Find where the given text appears and provide that cell's center as (x, y) coordinate. 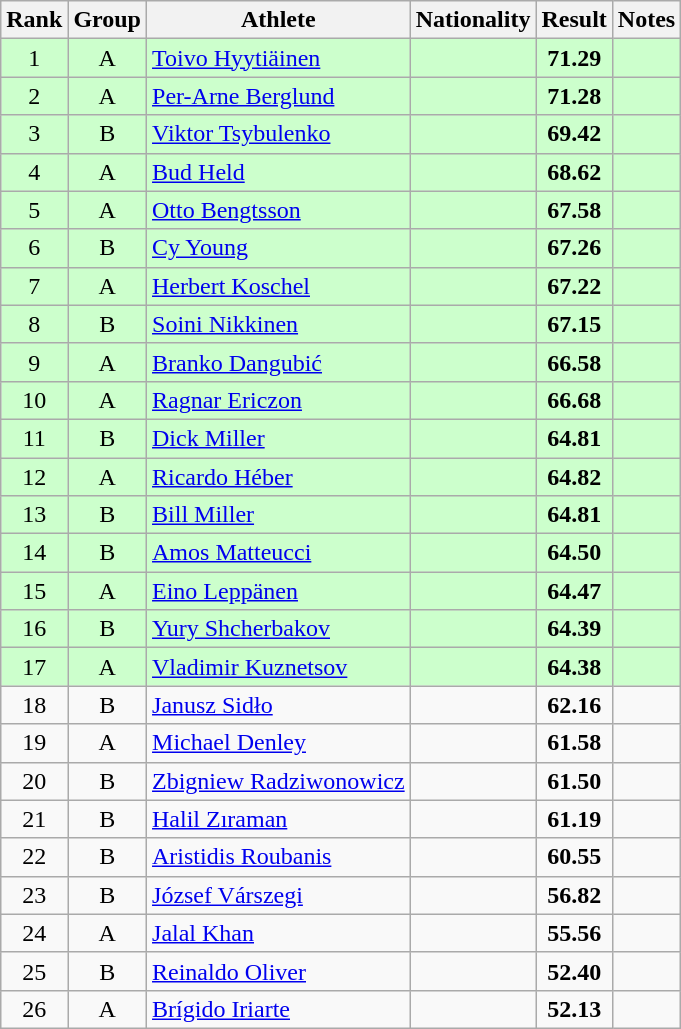
Branko Dangubić (279, 362)
67.58 (574, 210)
Athlete (279, 20)
18 (34, 705)
25 (34, 971)
Cy Young (279, 248)
8 (34, 324)
16 (34, 629)
Otto Bengtsson (279, 210)
56.82 (574, 895)
64.47 (574, 591)
Jalal Khan (279, 933)
13 (34, 515)
67.15 (574, 324)
66.68 (574, 400)
Result (574, 20)
Toivo Hyytiäinen (279, 58)
Halil Zıraman (279, 819)
Zbigniew Radziwonowicz (279, 781)
71.29 (574, 58)
Yury Shcherbakov (279, 629)
4 (34, 172)
Brígido Iriarte (279, 1009)
1 (34, 58)
64.39 (574, 629)
68.62 (574, 172)
61.58 (574, 743)
Notes (646, 20)
Soini Nikkinen (279, 324)
10 (34, 400)
5 (34, 210)
24 (34, 933)
Per-Arne Berglund (279, 96)
7 (34, 286)
Amos Matteucci (279, 553)
Ricardo Héber (279, 477)
Viktor Tsybulenko (279, 134)
Bill Miller (279, 515)
52.40 (574, 971)
14 (34, 553)
64.50 (574, 553)
19 (34, 743)
71.28 (574, 96)
6 (34, 248)
22 (34, 857)
61.19 (574, 819)
Reinaldo Oliver (279, 971)
Aristidis Roubanis (279, 857)
Bud Held (279, 172)
József Várszegi (279, 895)
17 (34, 667)
15 (34, 591)
Eino Leppänen (279, 591)
20 (34, 781)
26 (34, 1009)
2 (34, 96)
60.55 (574, 857)
Ragnar Ericzon (279, 400)
Janusz Sidło (279, 705)
11 (34, 438)
69.42 (574, 134)
Group (108, 20)
Rank (34, 20)
67.26 (574, 248)
Vladimir Kuznetsov (279, 667)
62.16 (574, 705)
21 (34, 819)
Herbert Koschel (279, 286)
Michael Denley (279, 743)
67.22 (574, 286)
3 (34, 134)
Dick Miller (279, 438)
61.50 (574, 781)
55.56 (574, 933)
64.82 (574, 477)
64.38 (574, 667)
66.58 (574, 362)
52.13 (574, 1009)
23 (34, 895)
Nationality (473, 20)
9 (34, 362)
12 (34, 477)
